Pinpoint the cell where the given text exists, returning its (X, Y) midpoint coordinate. 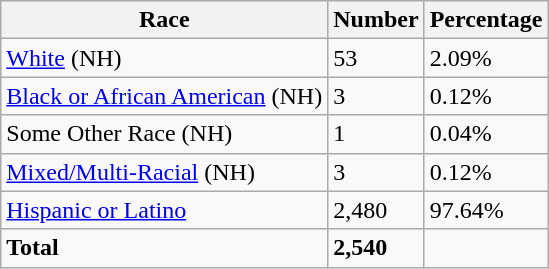
Total (164, 248)
White (NH) (164, 58)
Number (376, 20)
Hispanic or Latino (164, 210)
1 (376, 134)
Percentage (486, 20)
2.09% (486, 58)
2,540 (376, 248)
Some Other Race (NH) (164, 134)
2,480 (376, 210)
0.04% (486, 134)
Black or African American (NH) (164, 96)
53 (376, 58)
97.64% (486, 210)
Mixed/Multi-Racial (NH) (164, 172)
Race (164, 20)
